Return [x, y] of the center of cell containing provided text 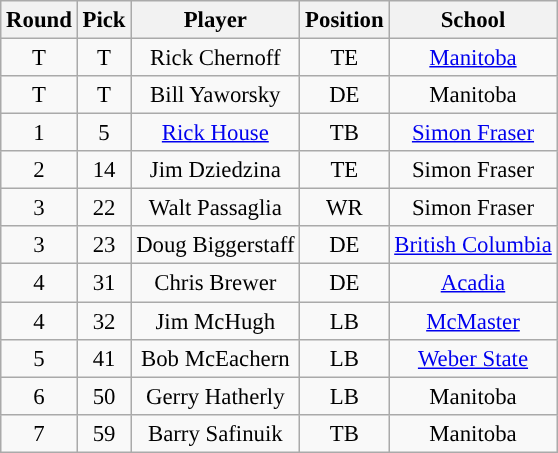
Jim Dziedzina [216, 170]
Bill Yaworsky [216, 95]
50 [104, 396]
Jim McHugh [216, 321]
Chris Brewer [216, 283]
Round [39, 20]
Weber State [473, 358]
Acadia [473, 283]
British Columbia [473, 245]
1 [39, 133]
Rick House [216, 133]
14 [104, 170]
McMaster [473, 321]
7 [39, 433]
Bob McEachern [216, 358]
School [473, 20]
Rick Chernoff [216, 58]
6 [39, 396]
41 [104, 358]
Doug Biggerstaff [216, 245]
Barry Safinuik [216, 433]
Gerry Hatherly [216, 396]
31 [104, 283]
WR [344, 208]
Pick [104, 20]
Position [344, 20]
2 [39, 170]
59 [104, 433]
Player [216, 20]
22 [104, 208]
23 [104, 245]
Walt Passaglia [216, 208]
32 [104, 321]
